Capture the cell that displays the provided text and extract its (x, y) central coordinate. 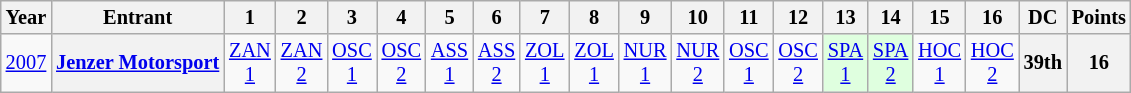
2007 (26, 63)
8 (594, 17)
ZAN1 (250, 63)
HOC2 (992, 63)
4 (402, 17)
Points (1099, 17)
Jenzer Motorsport (138, 63)
1 (250, 17)
15 (940, 17)
39th (1043, 63)
3 (352, 17)
7 (544, 17)
Year (26, 17)
ASS2 (496, 63)
Entrant (138, 17)
NUR2 (698, 63)
SPA2 (890, 63)
ZAN2 (302, 63)
NUR1 (646, 63)
SPA1 (846, 63)
10 (698, 17)
11 (748, 17)
13 (846, 17)
9 (646, 17)
6 (496, 17)
HOC1 (940, 63)
DC (1043, 17)
2 (302, 17)
14 (890, 17)
12 (798, 17)
5 (450, 17)
ASS1 (450, 63)
